For the text-containing cell, return its midpoint in (x, y) coordinate format. 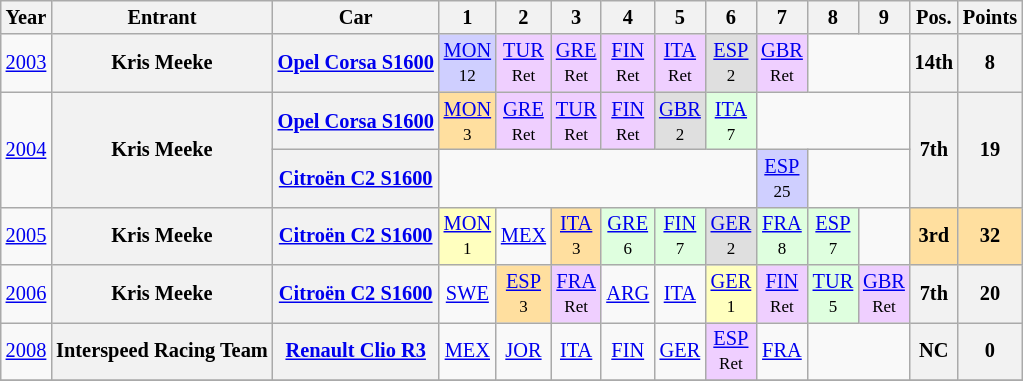
7 (782, 17)
20 (990, 294)
3rd (934, 236)
2005 (26, 236)
6 (731, 17)
FRARet (576, 294)
2 (524, 17)
Pos. (934, 17)
2008 (26, 351)
TUR5 (833, 294)
3 (576, 17)
ESPRet (731, 351)
GER (680, 351)
ESP25 (782, 178)
ITA3 (576, 236)
FIN7 (680, 236)
SWE (468, 294)
NC (934, 351)
Points (990, 17)
ESP2 (731, 63)
ESP7 (833, 236)
JOR (524, 351)
FRA (782, 351)
32 (990, 236)
ITA7 (731, 121)
MON1 (468, 236)
Interspeed Racing Team (162, 351)
GRE6 (628, 236)
14th (934, 63)
GER2 (731, 236)
Renault Clio R3 (356, 351)
FRA8 (782, 236)
2004 (26, 150)
ESP3 (524, 294)
2006 (26, 294)
Year (26, 17)
9 (884, 17)
0 (990, 351)
FIN (628, 351)
GBR2 (680, 121)
MON12 (468, 63)
GER1 (731, 294)
2003 (26, 63)
5 (680, 17)
4 (628, 17)
ITARet (680, 63)
1 (468, 17)
19 (990, 150)
Car (356, 17)
Entrant (162, 17)
MON3 (468, 121)
ARG (628, 294)
